Determine the [X, Y] coordinate at the center of the cell enclosing the given text.  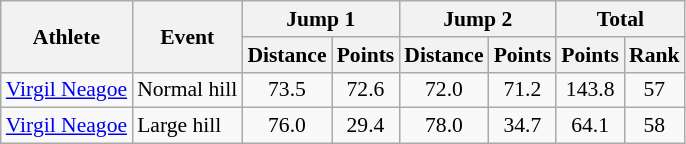
72.0 [444, 90]
57 [654, 90]
76.0 [286, 126]
29.4 [366, 126]
Rank [654, 55]
72.6 [366, 90]
78.0 [444, 126]
64.1 [590, 126]
Jump 1 [320, 19]
Normal hill [187, 90]
Athlete [66, 36]
Large hill [187, 126]
71.2 [523, 90]
Event [187, 36]
73.5 [286, 90]
34.7 [523, 126]
Total [620, 19]
143.8 [590, 90]
Jump 2 [478, 19]
58 [654, 126]
